Provide the (X, Y) coordinate of the cell's center where the given text is located.  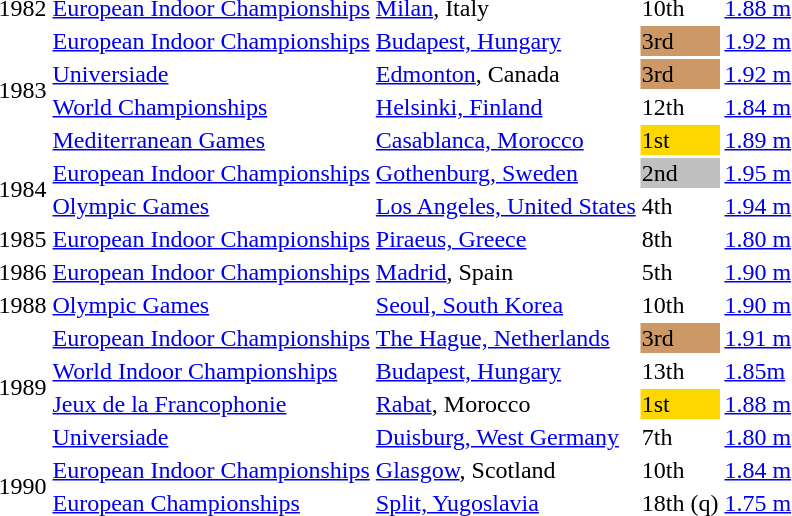
Los Angeles, United States (506, 206)
13th (680, 371)
World Championships (211, 107)
Rabat, Morocco (506, 404)
Edmonton, Canada (506, 74)
Jeux de la Francophonie (211, 404)
Madrid, Spain (506, 272)
The Hague, Netherlands (506, 338)
Piraeus, Greece (506, 239)
Seoul, South Korea (506, 305)
4th (680, 206)
8th (680, 239)
Duisburg, West Germany (506, 437)
Glasgow, Scotland (506, 470)
Mediterranean Games (211, 140)
World Indoor Championships (211, 371)
5th (680, 272)
2nd (680, 173)
Casablanca, Morocco (506, 140)
Gothenburg, Sweden (506, 173)
12th (680, 107)
7th (680, 437)
Helsinki, Finland (506, 107)
